From the cell containing the given text, extract its center point as [X, Y] coordinate. 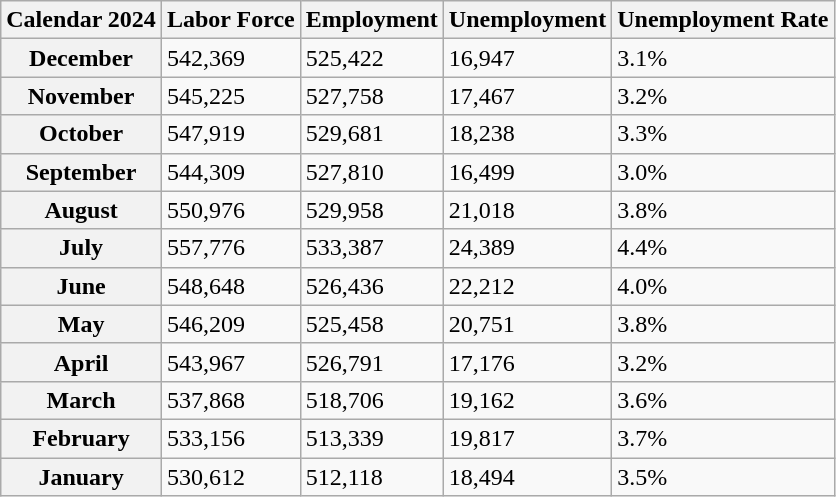
542,369 [230, 58]
4.0% [723, 286]
512,118 [372, 477]
3.5% [723, 477]
4.4% [723, 248]
February [82, 438]
530,612 [230, 477]
529,958 [372, 210]
May [82, 324]
18,494 [527, 477]
Employment [372, 20]
August [82, 210]
3.0% [723, 172]
3.1% [723, 58]
550,976 [230, 210]
October [82, 134]
19,817 [527, 438]
24,389 [527, 248]
543,967 [230, 362]
527,758 [372, 96]
533,156 [230, 438]
January [82, 477]
526,791 [372, 362]
December [82, 58]
18,238 [527, 134]
526,436 [372, 286]
3.3% [723, 134]
513,339 [372, 438]
Unemployment [527, 20]
17,176 [527, 362]
Unemployment Rate [723, 20]
July [82, 248]
September [82, 172]
Calendar 2024 [82, 20]
527,810 [372, 172]
533,387 [372, 248]
November [82, 96]
529,681 [372, 134]
557,776 [230, 248]
June [82, 286]
548,648 [230, 286]
22,212 [527, 286]
3.6% [723, 400]
547,919 [230, 134]
537,868 [230, 400]
March [82, 400]
544,309 [230, 172]
Labor Force [230, 20]
19,162 [527, 400]
21,018 [527, 210]
April [82, 362]
546,209 [230, 324]
16,947 [527, 58]
525,422 [372, 58]
525,458 [372, 324]
20,751 [527, 324]
17,467 [527, 96]
3.7% [723, 438]
16,499 [527, 172]
518,706 [372, 400]
545,225 [230, 96]
